Extract the (X, Y) coordinate from the center of the cell holding the provided text.  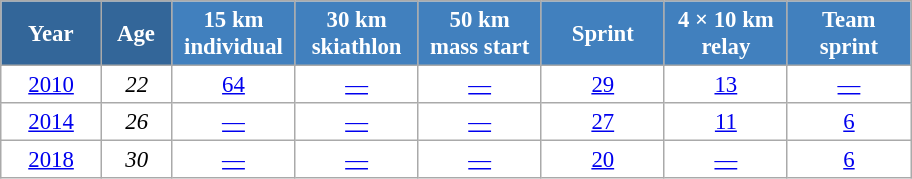
22 (136, 85)
50 km mass start (480, 34)
11 (726, 122)
30 km skiathlon (356, 34)
20 (602, 160)
2014 (52, 122)
15 km individual (234, 34)
29 (602, 85)
30 (136, 160)
Year (52, 34)
64 (234, 85)
4 × 10 km relay (726, 34)
Age (136, 34)
Sprint (602, 34)
26 (136, 122)
Team sprint (848, 34)
13 (726, 85)
2018 (52, 160)
27 (602, 122)
2010 (52, 85)
